Capture the cell that displays the provided text and extract its (x, y) central coordinate. 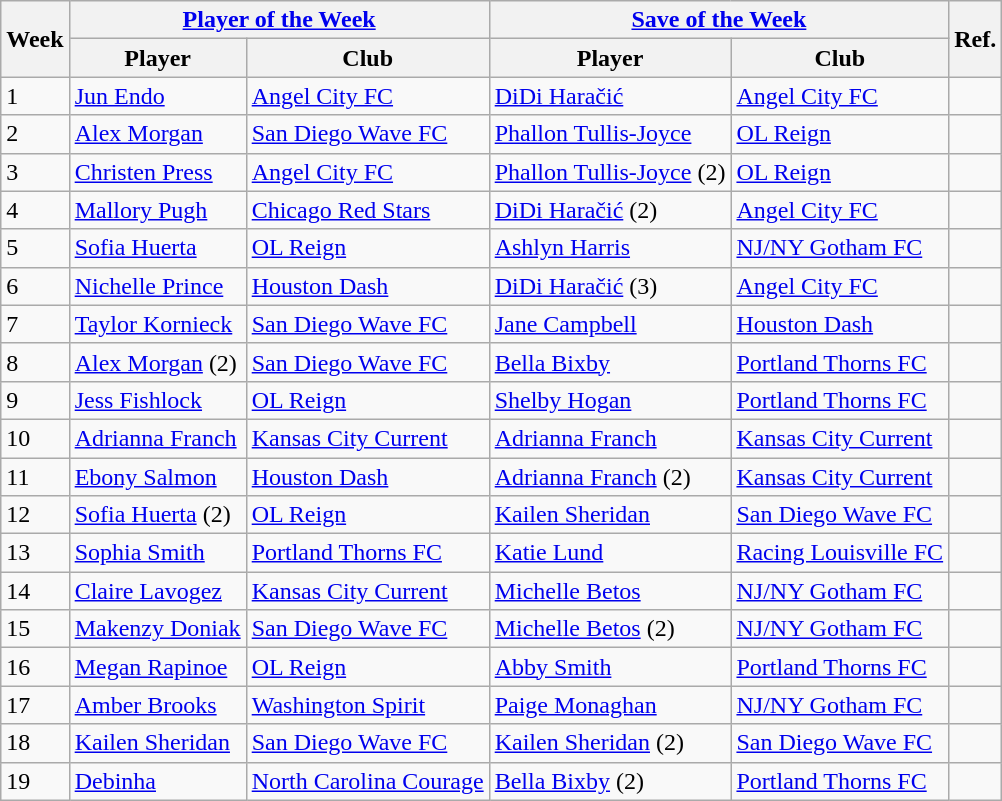
Megan Rapinoe (158, 667)
DiDi Haračić (2) (610, 210)
Player of the Week (279, 20)
DiDi Haračić (610, 96)
3 (35, 172)
Phallon Tullis-Joyce (610, 134)
Alex Morgan (2) (158, 362)
6 (35, 286)
18 (35, 743)
Mallory Pugh (158, 210)
Nichelle Prince (158, 286)
11 (35, 477)
Jun Endo (158, 96)
Washington Spirit (368, 705)
Debinha (158, 781)
Adrianna Franch (2) (610, 477)
Racing Louisville FC (840, 553)
Sofia Huerta (158, 248)
Michelle Betos (610, 591)
Paige Monaghan (610, 705)
Phallon Tullis-Joyce (2) (610, 172)
8 (35, 362)
Bella Bixby (2) (610, 781)
Ref. (976, 39)
Chicago Red Stars (368, 210)
9 (35, 400)
North Carolina Courage (368, 781)
Sophia Smith (158, 553)
Michelle Betos (2) (610, 629)
14 (35, 591)
Claire Lavogez (158, 591)
Sofia Huerta (2) (158, 515)
13 (35, 553)
Kailen Sheridan (2) (610, 743)
Jane Campbell (610, 324)
5 (35, 248)
Ebony Salmon (158, 477)
7 (35, 324)
Makenzy Doniak (158, 629)
15 (35, 629)
2 (35, 134)
16 (35, 667)
Christen Press (158, 172)
DiDi Haračić (3) (610, 286)
Katie Lund (610, 553)
4 (35, 210)
Taylor Kornieck (158, 324)
Alex Morgan (158, 134)
12 (35, 515)
10 (35, 438)
Jess Fishlock (158, 400)
Amber Brooks (158, 705)
Ashlyn Harris (610, 248)
19 (35, 781)
Save of the Week (718, 20)
Abby Smith (610, 667)
17 (35, 705)
Shelby Hogan (610, 400)
Week (35, 39)
1 (35, 96)
Bella Bixby (610, 362)
